Extract the [X, Y] coordinate from the center of the cell holding the provided text.  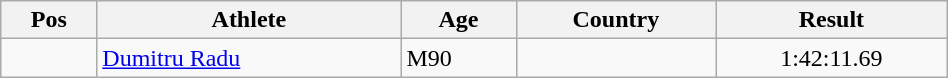
Age [458, 20]
M90 [458, 58]
Country [616, 20]
Pos [49, 20]
1:42:11.69 [832, 58]
Athlete [249, 20]
Dumitru Radu [249, 58]
Result [832, 20]
